Detect which cell encompasses the target text, then output its (x, y) center coordinate. 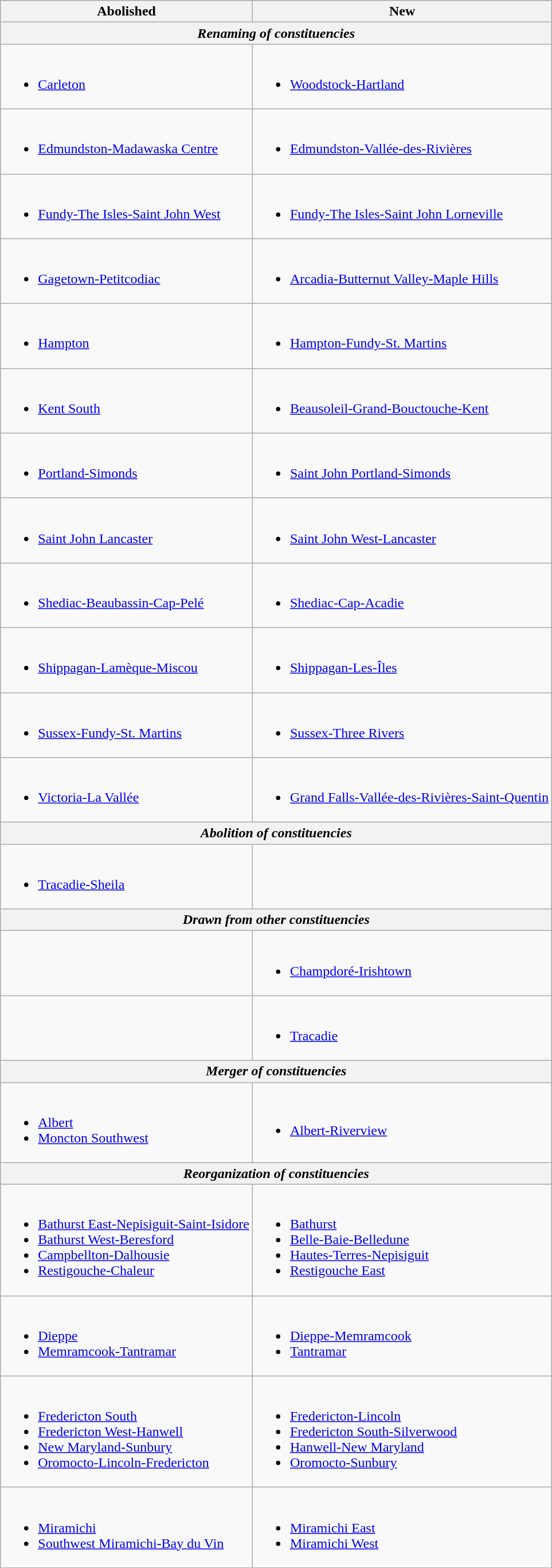
Victoria-La Vallée (127, 790)
Fredericton SouthFredericton West-HanwellNew Maryland-SunburyOromocto-Lincoln-Fredericton (127, 1432)
Drawn from other constituencies (276, 920)
Edmundston-Vallée-des-Rivières (402, 141)
Tracadie (402, 1028)
Abolition of constituencies (276, 833)
Tracadie-Sheila (127, 876)
Sussex-Three Rivers (402, 725)
Dieppe-MemramcookTantramar (402, 1336)
AlbertMoncton Southwest (127, 1122)
Hampton (127, 336)
Arcadia-Butternut Valley-Maple Hills (402, 271)
Bathurst East-Nepisiguit-Saint-IsidoreBathurst West-BeresfordCampbellton-DalhousieRestigouche-Chaleur (127, 1240)
Saint John Lancaster (127, 530)
Beausoleil-Grand-Bouctouche-Kent (402, 400)
BathurstBelle-Baie-BelleduneHautes-Terres-NepisiguitRestigouche East (402, 1240)
Saint John West-Lancaster (402, 530)
Miramichi EastMiramichi West (402, 1527)
Kent South (127, 400)
Shediac-Beaubassin-Cap-Pelé (127, 595)
Shippagan-Les-Îles (402, 660)
New (402, 11)
Albert-Riverview (402, 1122)
Fundy-The Isles-Saint John Lorneville (402, 206)
Gagetown-Petitcodiac (127, 271)
Portland-Simonds (127, 466)
Champdoré-Irishtown (402, 964)
Abolished (127, 11)
Edmundston-Madawaska Centre (127, 141)
MiramichiSouthwest Miramichi-Bay du Vin (127, 1527)
Merger of constituencies (276, 1071)
DieppeMemramcook-Tantramar (127, 1336)
Saint John Portland-Simonds (402, 466)
Fredericton-LincolnFredericton South-SilverwoodHanwell-New MarylandOromocto-Sunbury (402, 1432)
Sussex-Fundy-St. Martins (127, 725)
Hampton-Fundy-St. Martins (402, 336)
Carleton (127, 77)
Renaming of constituencies (276, 33)
Shippagan-Lamèque-Miscou (127, 660)
Grand Falls-Vallée-des-Rivières-Saint-Quentin (402, 790)
Fundy-The Isles-Saint John West (127, 206)
Shediac-Cap-Acadie (402, 595)
Woodstock-Hartland (402, 77)
Reorganization of constituencies (276, 1173)
